From the cell containing the given text, extract its center point as (x, y) coordinate. 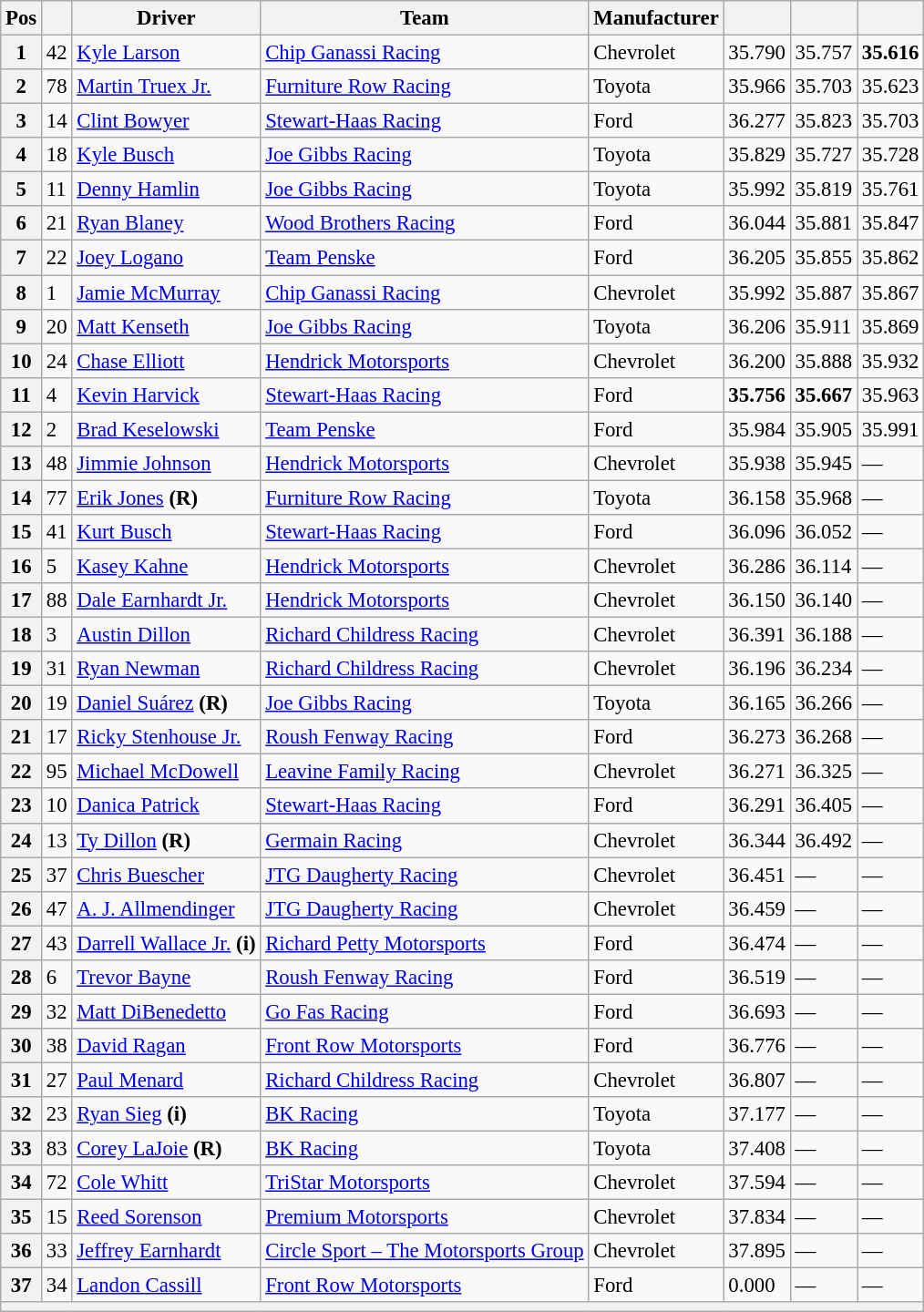
77 (56, 497)
Danica Patrick (166, 806)
Matt DiBenedetto (166, 1011)
Ty Dillon (R) (166, 840)
36 (22, 1251)
Corey LaJoie (R) (166, 1149)
36.052 (824, 532)
83 (56, 1149)
36.096 (756, 532)
43 (56, 943)
36.391 (756, 635)
36.807 (756, 1080)
36.196 (756, 669)
35.881 (824, 223)
35.887 (824, 292)
48 (56, 464)
Richard Petty Motorsports (425, 943)
Paul Menard (166, 1080)
TriStar Motorsports (425, 1183)
72 (56, 1183)
Kyle Larson (166, 53)
35.911 (824, 326)
36.344 (756, 840)
35.761 (891, 190)
78 (56, 87)
Manufacturer (656, 18)
Austin Dillon (166, 635)
Leavine Family Racing (425, 772)
16 (22, 566)
Jimmie Johnson (166, 464)
36.205 (756, 258)
A. J. Allmendinger (166, 908)
88 (56, 600)
30 (22, 1046)
36.474 (756, 943)
Ricky Stenhouse Jr. (166, 737)
David Ragan (166, 1046)
36.405 (824, 806)
36.693 (756, 1011)
Matt Kenseth (166, 326)
35.623 (891, 87)
Brad Keselowski (166, 429)
Darrell Wallace Jr. (i) (166, 943)
35.867 (891, 292)
36.268 (824, 737)
Martin Truex Jr. (166, 87)
37.177 (756, 1114)
36.492 (824, 840)
36.206 (756, 326)
35.757 (824, 53)
26 (22, 908)
Dale Earnhardt Jr. (166, 600)
9 (22, 326)
Ryan Blaney (166, 223)
37.895 (756, 1251)
Team (425, 18)
35.829 (756, 155)
35.966 (756, 87)
35.991 (891, 429)
Jamie McMurray (166, 292)
42 (56, 53)
36.271 (756, 772)
35.945 (824, 464)
36.519 (756, 978)
95 (56, 772)
Landon Cassill (166, 1286)
Joey Logano (166, 258)
Michael McDowell (166, 772)
29 (22, 1011)
Germain Racing (425, 840)
8 (22, 292)
41 (56, 532)
Cole Whitt (166, 1183)
Ryan Newman (166, 669)
Circle Sport – The Motorsports Group (425, 1251)
7 (22, 258)
Trevor Bayne (166, 978)
36.158 (756, 497)
35.823 (824, 121)
Ryan Sieg (i) (166, 1114)
Kevin Harvick (166, 395)
36.325 (824, 772)
35.727 (824, 155)
36.273 (756, 737)
25 (22, 875)
36.277 (756, 121)
Driver (166, 18)
36.188 (824, 635)
37.834 (756, 1217)
35.968 (824, 497)
35.667 (824, 395)
36.200 (756, 361)
Clint Bowyer (166, 121)
35.888 (824, 361)
Chris Buescher (166, 875)
Premium Motorsports (425, 1217)
35.963 (891, 395)
36.114 (824, 566)
Kurt Busch (166, 532)
47 (56, 908)
35.790 (756, 53)
0.000 (756, 1286)
35.855 (824, 258)
Wood Brothers Racing (425, 223)
36.234 (824, 669)
Kyle Busch (166, 155)
Go Fas Racing (425, 1011)
35 (22, 1217)
Jeffrey Earnhardt (166, 1251)
35.862 (891, 258)
35.756 (756, 395)
35.728 (891, 155)
38 (56, 1046)
36.286 (756, 566)
36.044 (756, 223)
37.594 (756, 1183)
Erik Jones (R) (166, 497)
36.459 (756, 908)
35.984 (756, 429)
35.869 (891, 326)
36.150 (756, 600)
12 (22, 429)
35.938 (756, 464)
35.616 (891, 53)
35.819 (824, 190)
28 (22, 978)
Kasey Kahne (166, 566)
36.291 (756, 806)
36.451 (756, 875)
36.165 (756, 703)
Pos (22, 18)
Reed Sorenson (166, 1217)
Denny Hamlin (166, 190)
36.140 (824, 600)
Chase Elliott (166, 361)
Daniel Suárez (R) (166, 703)
35.847 (891, 223)
36.266 (824, 703)
37.408 (756, 1149)
36.776 (756, 1046)
35.932 (891, 361)
35.905 (824, 429)
